Return [x, y] of the center of cell containing provided text 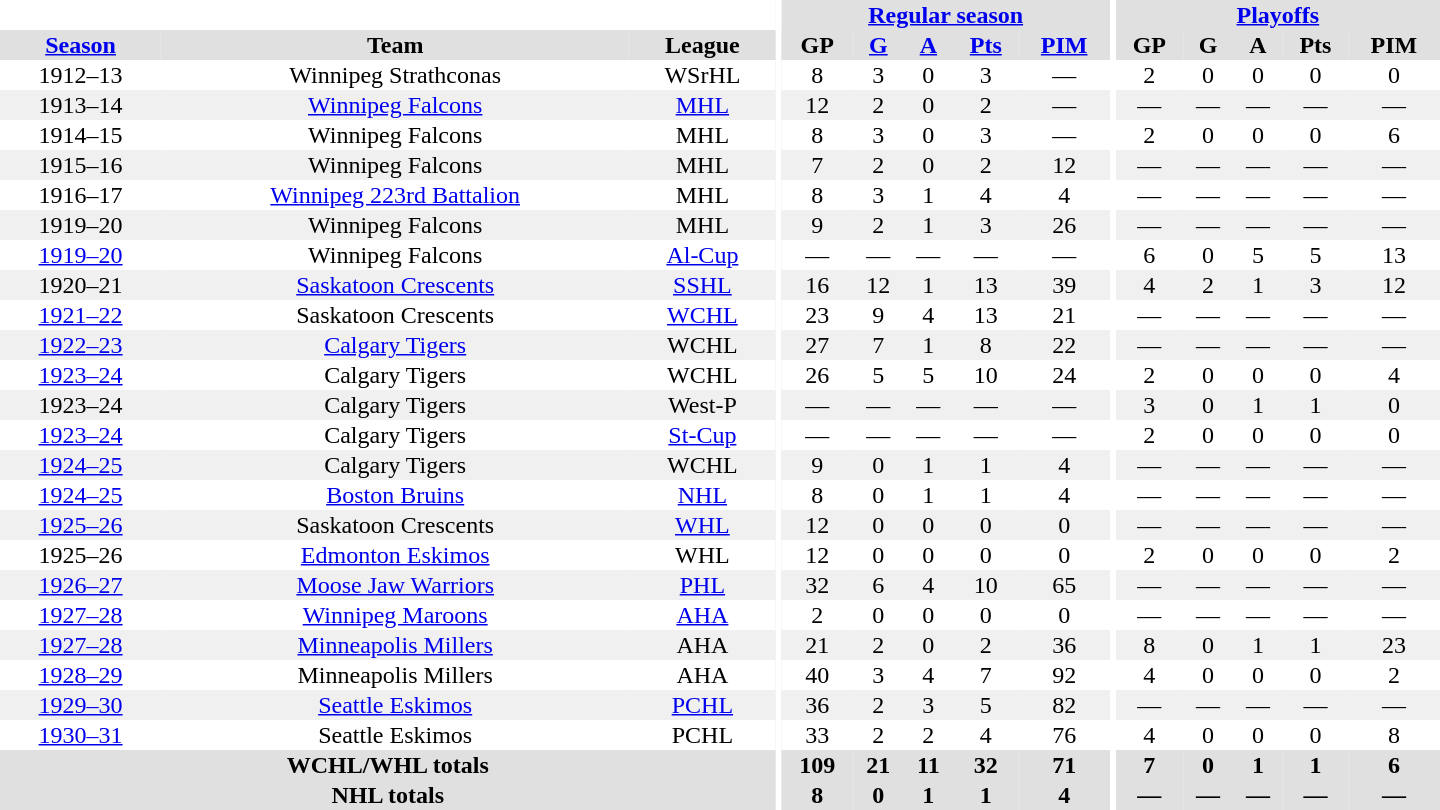
76 [1064, 735]
22 [1064, 345]
WSrHL [702, 75]
SSHL [702, 285]
Winnipeg 223rd Battalion [395, 195]
1922–23 [80, 345]
71 [1064, 765]
1926–27 [80, 585]
Winnipeg Maroons [395, 615]
109 [817, 765]
1921–22 [80, 315]
1914–15 [80, 135]
33 [817, 735]
Winnipeg Strathconas [395, 75]
82 [1064, 705]
Regular season [946, 15]
1915–16 [80, 165]
NHL totals [388, 795]
WCHL/WHL totals [388, 765]
St-Cup [702, 435]
Playoffs [1278, 15]
27 [817, 345]
Team [395, 45]
Edmonton Eskimos [395, 555]
Boston Bruins [395, 495]
92 [1064, 675]
16 [817, 285]
West-P [702, 405]
1913–14 [80, 105]
1912–13 [80, 75]
NHL [702, 495]
Season [80, 45]
League [702, 45]
65 [1064, 585]
11 [928, 765]
1929–30 [80, 705]
1930–31 [80, 735]
Al-Cup [702, 255]
Moose Jaw Warriors [395, 585]
39 [1064, 285]
1916–17 [80, 195]
1920–21 [80, 285]
40 [817, 675]
PHL [702, 585]
24 [1064, 375]
1928–29 [80, 675]
